Provide the (x, y) coordinate of the cell's center where the given text is located.  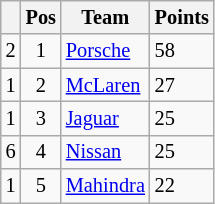
6 (11, 152)
Jaguar (106, 118)
4 (41, 152)
Nissan (106, 152)
Pos (41, 17)
27 (182, 85)
22 (182, 186)
Team (106, 17)
5 (41, 186)
McLaren (106, 85)
Points (182, 17)
Mahindra (106, 186)
58 (182, 51)
3 (41, 118)
Porsche (106, 51)
